Return the (X, Y) coordinate for the center point of the cell that contains the specified text.  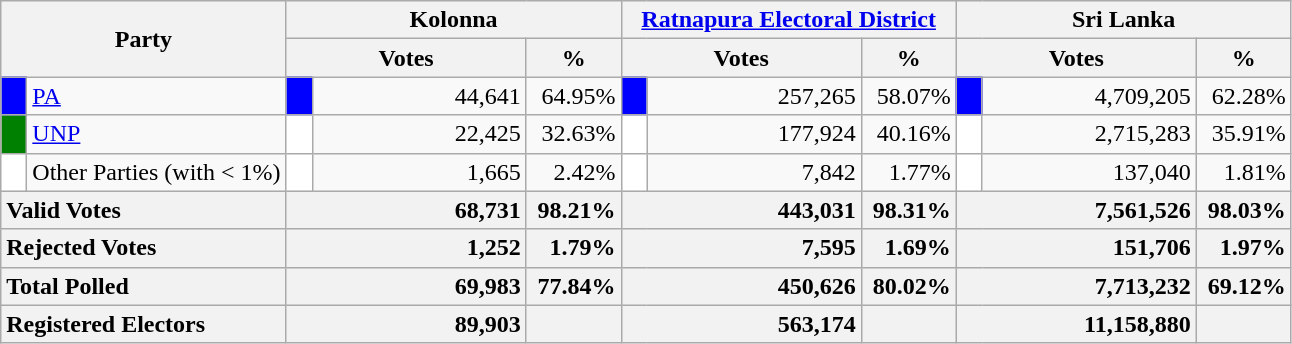
44,641 (419, 96)
7,595 (741, 248)
Registered Electors (144, 324)
Ratnapura Electoral District (788, 20)
Valid Votes (144, 210)
Other Parties (with < 1%) (156, 172)
Total Polled (144, 286)
450,626 (741, 286)
1.69% (908, 248)
68,731 (406, 210)
7,842 (754, 172)
62.28% (1244, 96)
1.81% (1244, 172)
35.91% (1244, 134)
1.79% (574, 248)
1.77% (908, 172)
Rejected Votes (144, 248)
11,158,880 (1076, 324)
32.63% (574, 134)
2.42% (574, 172)
257,265 (754, 96)
4,709,205 (1089, 96)
UNP (156, 134)
2,715,283 (1089, 134)
151,706 (1076, 248)
1.97% (1244, 248)
89,903 (406, 324)
1,252 (406, 248)
22,425 (419, 134)
7,713,232 (1076, 286)
58.07% (908, 96)
64.95% (574, 96)
443,031 (741, 210)
177,924 (754, 134)
77.84% (574, 286)
98.31% (908, 210)
Party (144, 39)
98.03% (1244, 210)
69,983 (406, 286)
563,174 (741, 324)
137,040 (1089, 172)
98.21% (574, 210)
80.02% (908, 286)
Kolonna (454, 20)
PA (156, 96)
Sri Lanka (1124, 20)
1,665 (419, 172)
69.12% (1244, 286)
7,561,526 (1076, 210)
40.16% (908, 134)
